Return the [X, Y] coordinate for the center point of the cell that contains the specified text.  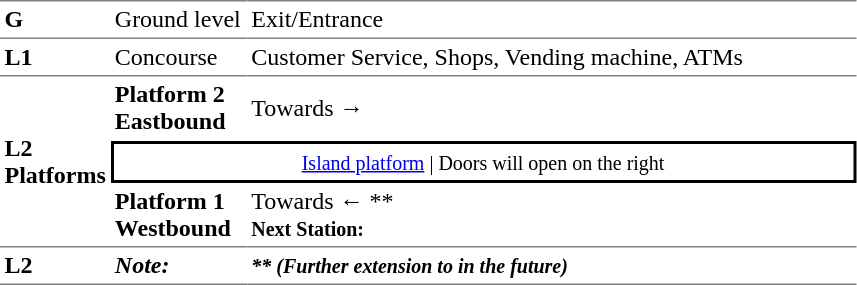
Customer Service, Shops, Vending machine, ATMs [552, 58]
Island platform | Doors will open on the right [483, 162]
L2Platforms [55, 162]
G [55, 20]
L1 [55, 58]
Concourse [178, 58]
Exit/Entrance [552, 20]
Ground level [178, 20]
Platform 1Westbound [178, 215]
Towards ← **Next Station: [552, 215]
Platform 2Eastbound [178, 108]
Towards → [552, 108]
